Search for the cell housing the specified text and yield its (X, Y) center coordinate. 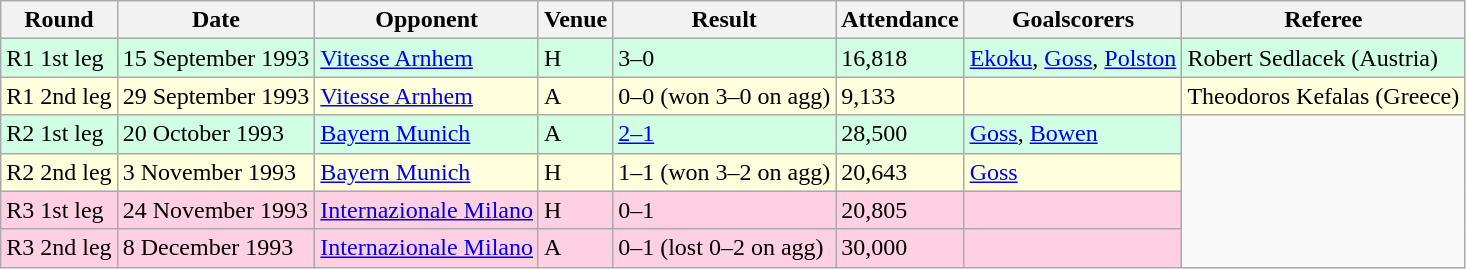
15 September 1993 (216, 58)
20 October 1993 (216, 134)
R1 2nd leg (59, 96)
R3 1st leg (59, 210)
Result (724, 20)
Goss (1073, 172)
Theodoros Kefalas (Greece) (1324, 96)
R2 1st leg (59, 134)
1–1 (won 3–2 on agg) (724, 172)
0–1 (724, 210)
0–1 (lost 0–2 on agg) (724, 248)
28,500 (900, 134)
20,643 (900, 172)
3 November 1993 (216, 172)
9,133 (900, 96)
30,000 (900, 248)
R2 2nd leg (59, 172)
Opponent (427, 20)
Venue (575, 20)
R1 1st leg (59, 58)
3–0 (724, 58)
R3 2nd leg (59, 248)
Attendance (900, 20)
24 November 1993 (216, 210)
Referee (1324, 20)
Ekoku, Goss, Polston (1073, 58)
16,818 (900, 58)
Goalscorers (1073, 20)
Goss, Bowen (1073, 134)
20,805 (900, 210)
0–0 (won 3–0 on agg) (724, 96)
8 December 1993 (216, 248)
Robert Sedlacek (Austria) (1324, 58)
29 September 1993 (216, 96)
Round (59, 20)
Date (216, 20)
2–1 (724, 134)
